For the text-containing cell, return its midpoint in [x, y] coordinate format. 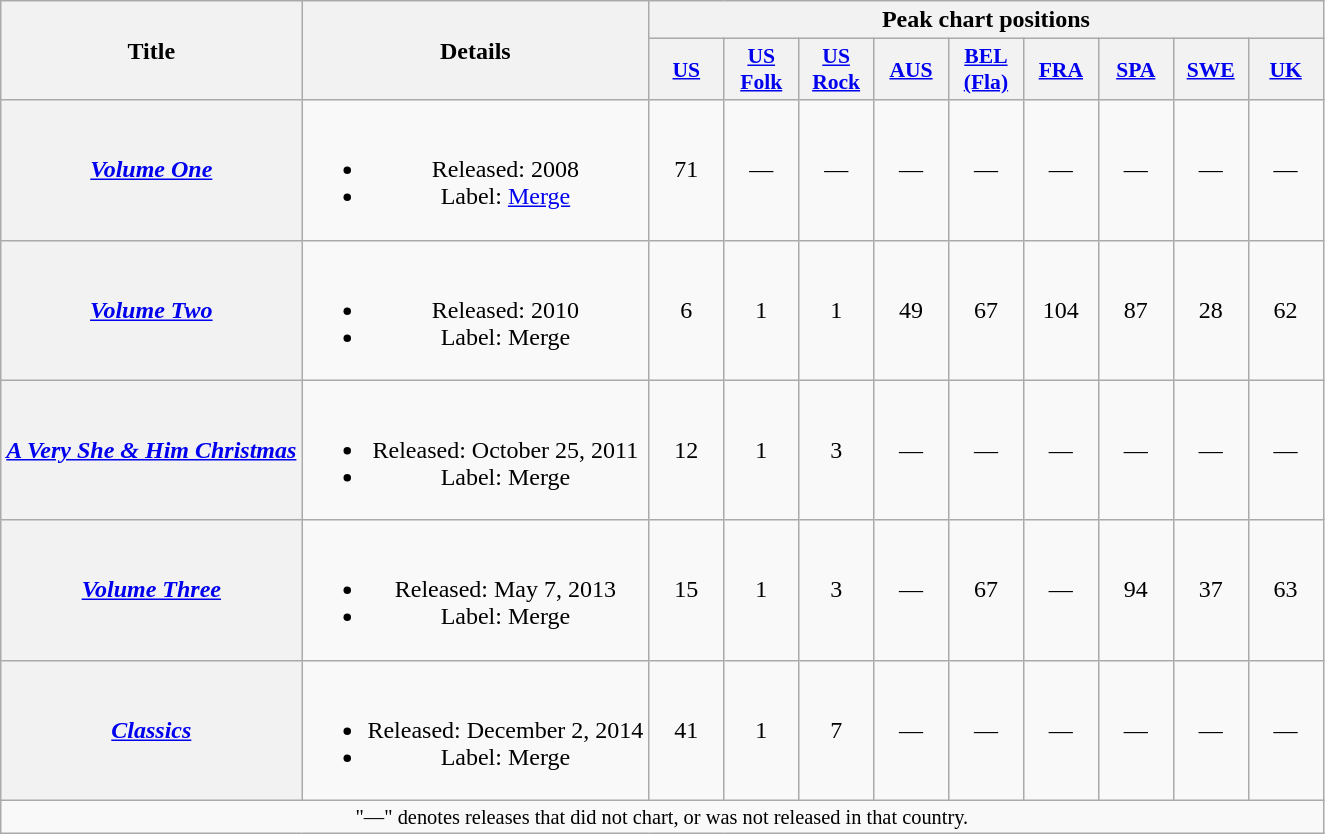
UK [1286, 70]
Released: 2010Label: Merge [476, 310]
A Very She & Him Christmas [152, 450]
SPA [1136, 70]
USFolk [762, 70]
71 [686, 170]
7 [836, 730]
AUS [912, 70]
Title [152, 50]
FRA [1060, 70]
15 [686, 590]
104 [1060, 310]
SWE [1210, 70]
37 [1210, 590]
USRock [836, 70]
Peak chart positions [986, 20]
41 [686, 730]
6 [686, 310]
US [686, 70]
BEL (Fla) [986, 70]
Volume Three [152, 590]
94 [1136, 590]
Released: May 7, 2013Label: Merge [476, 590]
Volume Two [152, 310]
Released: December 2, 2014Label: Merge [476, 730]
Classics [152, 730]
Released: October 25, 2011Label: Merge [476, 450]
49 [912, 310]
87 [1136, 310]
63 [1286, 590]
28 [1210, 310]
Released: 2008Label: Merge [476, 170]
Details [476, 50]
Volume One [152, 170]
"—" denotes releases that did not chart, or was not released in that country. [662, 817]
62 [1286, 310]
12 [686, 450]
